From the cell containing the given text, extract its center point as [x, y] coordinate. 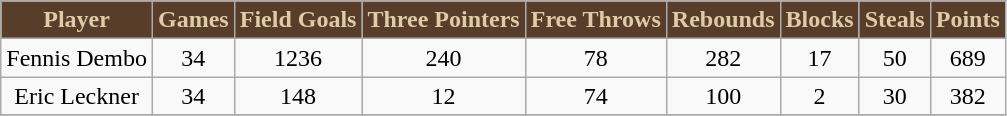
78 [596, 58]
382 [968, 96]
Steals [894, 20]
30 [894, 96]
Blocks [820, 20]
Rebounds [723, 20]
Player [77, 20]
100 [723, 96]
74 [596, 96]
240 [444, 58]
Three Pointers [444, 20]
Free Throws [596, 20]
17 [820, 58]
282 [723, 58]
Points [968, 20]
Games [193, 20]
50 [894, 58]
148 [298, 96]
1236 [298, 58]
12 [444, 96]
689 [968, 58]
Field Goals [298, 20]
2 [820, 96]
Fennis Dembo [77, 58]
Eric Leckner [77, 96]
